Return [X, Y] of the center of cell containing provided text 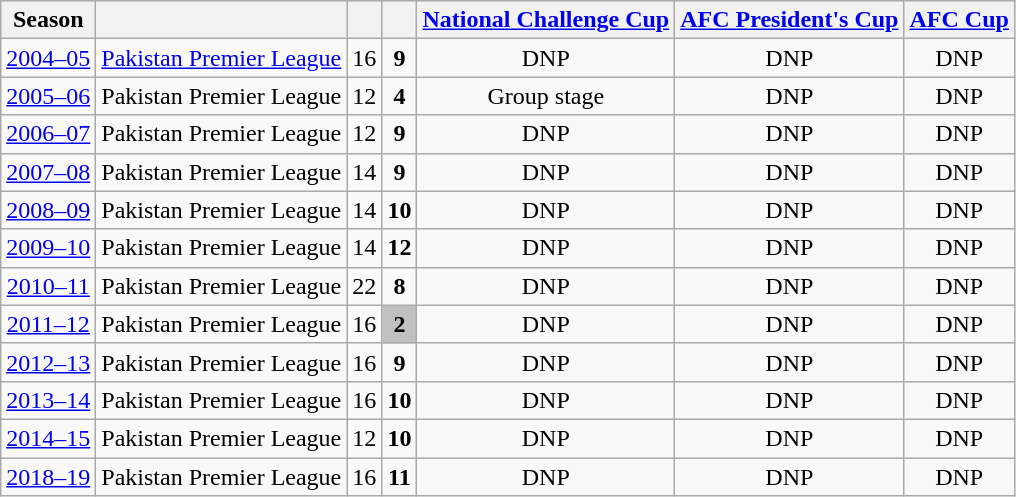
2018–19 [48, 477]
22 [364, 286]
AFC President's Cup [790, 20]
4 [400, 96]
2011–12 [48, 324]
2008–09 [48, 210]
2010–11 [48, 286]
8 [400, 286]
2009–10 [48, 248]
2006–07 [48, 134]
2005–06 [48, 96]
2013–14 [48, 400]
2004–05 [48, 58]
2007–08 [48, 172]
Season [48, 20]
AFC Cup [959, 20]
2 [400, 324]
Group stage [546, 96]
National Challenge Cup [546, 20]
11 [400, 477]
2014–15 [48, 438]
2012–13 [48, 362]
